Scan for the cell matching the given text and deliver its [x, y] coordinate at center. 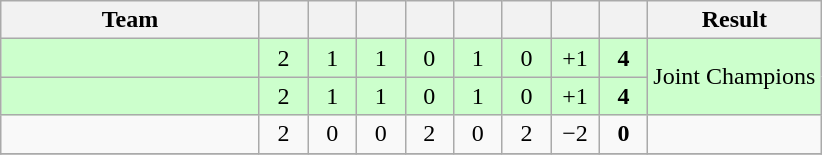
−2 [576, 134]
Joint Champions [734, 77]
Result [734, 20]
Team [130, 20]
